Search for the cell housing the specified text and yield its [X, Y] center coordinate. 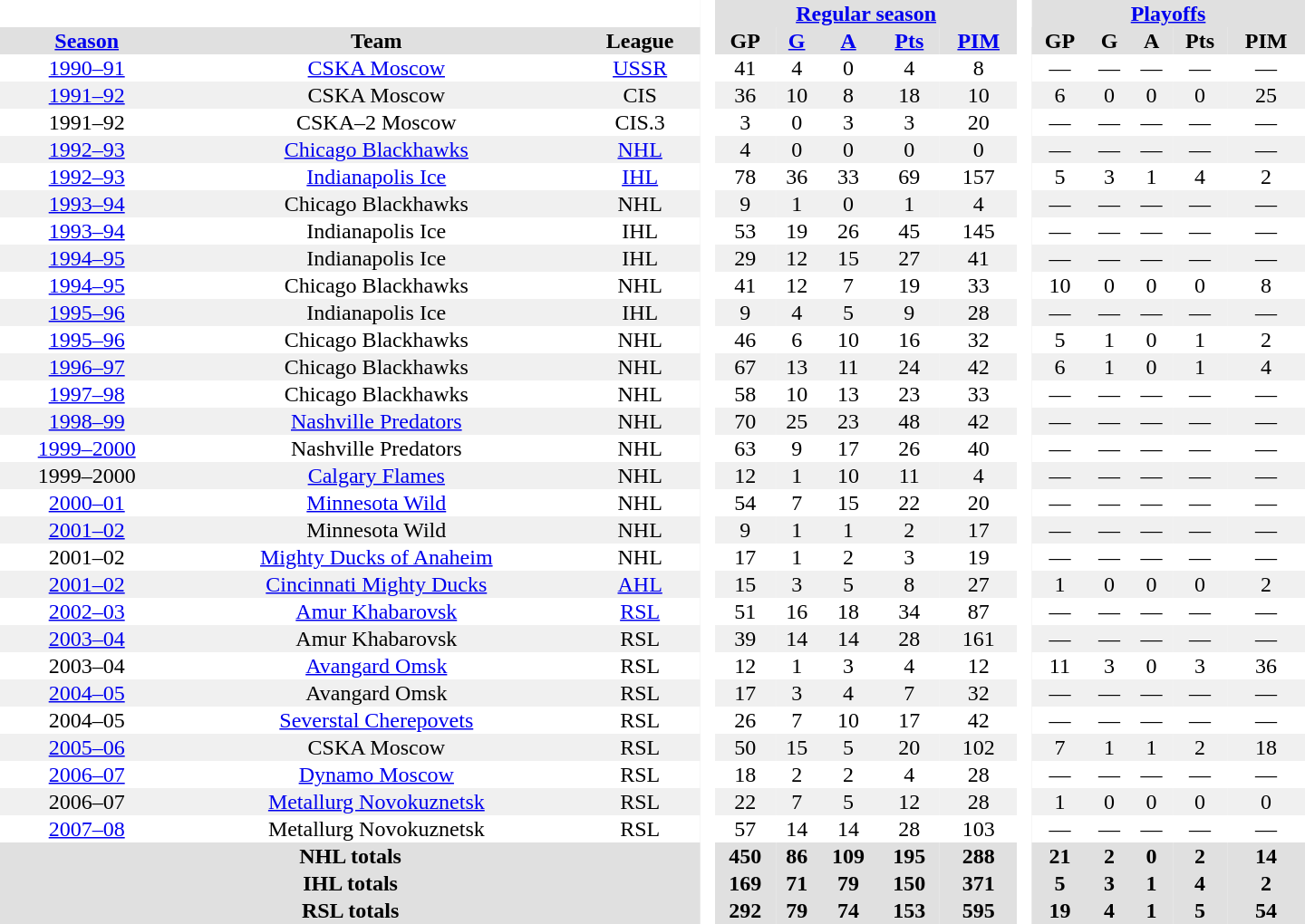
161 [979, 639]
102 [979, 747]
39 [745, 639]
Playoffs [1168, 14]
51 [745, 611]
71 [797, 883]
50 [745, 747]
157 [979, 177]
153 [910, 910]
40 [979, 448]
109 [848, 856]
1990–91 [87, 68]
USSR [640, 68]
21 [1060, 856]
371 [979, 883]
69 [910, 177]
595 [979, 910]
67 [745, 367]
87 [979, 611]
Season [87, 41]
103 [979, 829]
74 [848, 910]
1998–99 [87, 421]
Calgary Flames [376, 476]
58 [745, 394]
Cincinnati Mighty Ducks [376, 584]
1996–97 [87, 367]
450 [745, 856]
63 [745, 448]
League [640, 41]
46 [745, 340]
Regular season [866, 14]
288 [979, 856]
292 [745, 910]
Team [376, 41]
53 [745, 231]
86 [797, 856]
48 [910, 421]
195 [910, 856]
CSKA–2 Moscow [376, 122]
70 [745, 421]
RSL totals [350, 910]
Severstal Cherepovets [376, 720]
1997–98 [87, 394]
IHL totals [350, 883]
NHL totals [350, 856]
2002–03 [87, 611]
2000–01 [87, 503]
169 [745, 883]
45 [910, 231]
150 [910, 883]
Mighty Ducks of Anaheim [376, 557]
24 [910, 367]
AHL [640, 584]
29 [745, 258]
78 [745, 177]
57 [745, 829]
CIS [640, 95]
145 [979, 231]
CIS.3 [640, 122]
34 [910, 611]
2007–08 [87, 829]
Dynamo Moscow [376, 775]
2005–06 [87, 747]
